Find where the given text appears and provide that cell's center as (x, y) coordinate. 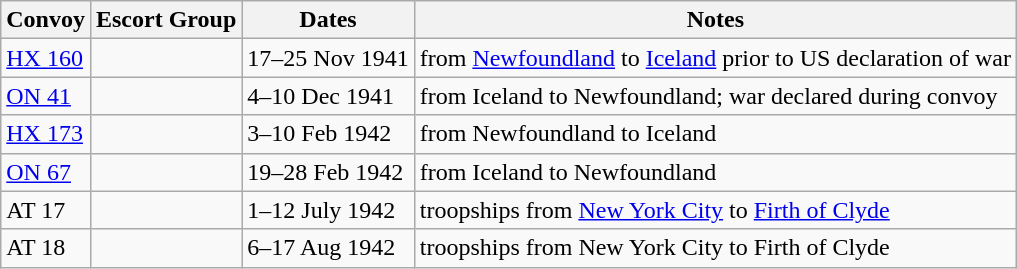
from Iceland to Newfoundland (715, 172)
Notes (715, 20)
Convoy (46, 20)
4–10 Dec 1941 (328, 96)
6–17 Aug 1942 (328, 248)
from Newfoundland to Iceland (715, 134)
17–25 Nov 1941 (328, 58)
HX 160 (46, 58)
AT 17 (46, 210)
from Iceland to Newfoundland; war declared during convoy (715, 96)
Dates (328, 20)
from Newfoundland to Iceland prior to US declaration of war (715, 58)
AT 18 (46, 248)
ON 67 (46, 172)
HX 173 (46, 134)
Escort Group (166, 20)
1–12 July 1942 (328, 210)
3–10 Feb 1942 (328, 134)
ON 41 (46, 96)
19–28 Feb 1942 (328, 172)
